Output the [x, y] coordinate of the center of the cell containing the given text.  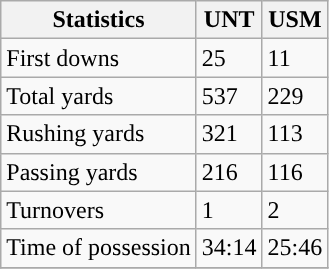
116 [295, 172]
2 [295, 210]
11 [295, 58]
216 [229, 172]
537 [229, 96]
Total yards [99, 96]
321 [229, 134]
Statistics [99, 20]
UNT [229, 20]
First downs [99, 58]
113 [295, 134]
1 [229, 210]
USM [295, 20]
Passing yards [99, 172]
229 [295, 96]
34:14 [229, 248]
Rushing yards [99, 134]
25 [229, 58]
25:46 [295, 248]
Time of possession [99, 248]
Turnovers [99, 210]
